Return (x, y) of the center of cell containing provided text 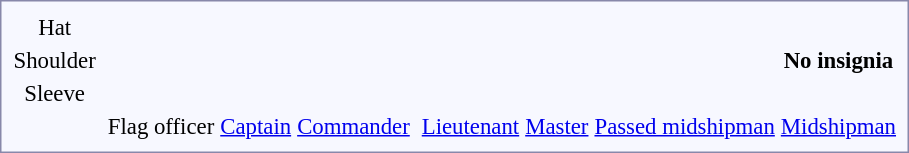
Master (557, 126)
Midshipman (838, 126)
Shoulder (54, 60)
Captain (256, 126)
Passed midshipman (684, 126)
No insignia (838, 60)
Sleeve (54, 93)
Flag officer (161, 126)
Lieutenant (470, 126)
Commander (354, 126)
Hat (54, 27)
